Provide the (x, y) coordinate of the cell's center where the given text is located.  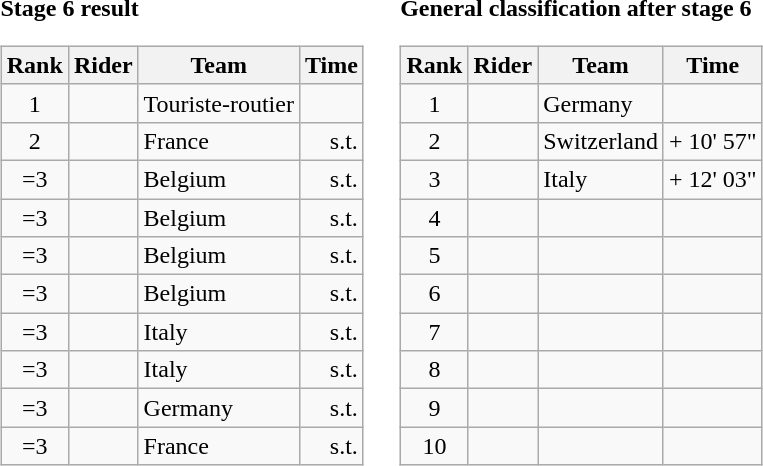
10 (434, 446)
4 (434, 217)
+ 12' 03" (712, 179)
5 (434, 256)
Switzerland (601, 141)
9 (434, 408)
+ 10' 57" (712, 141)
Touriste-routier (218, 103)
3 (434, 179)
7 (434, 332)
6 (434, 294)
8 (434, 370)
